For the text-containing cell, return its midpoint in (x, y) coordinate format. 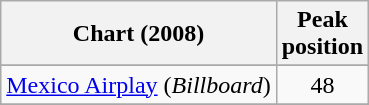
48 (322, 85)
Mexico Airplay (Billboard) (138, 85)
Peakposition (322, 34)
Chart (2008) (138, 34)
